Determine the (x, y) coordinate at the center of the cell enclosing the given text.  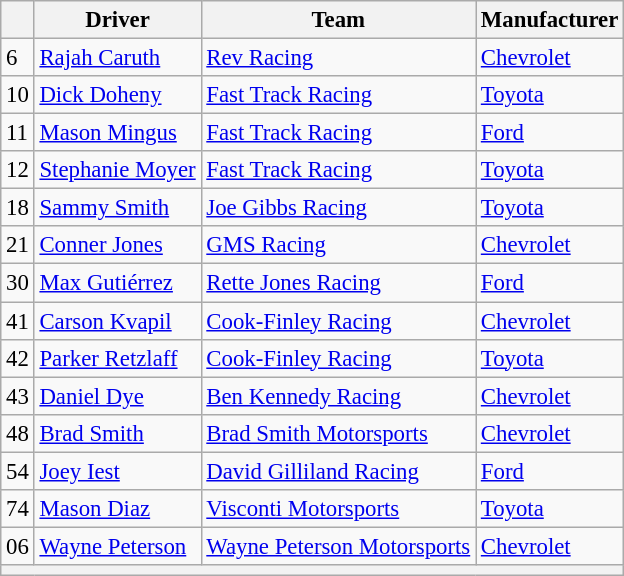
Max Gutiérrez (118, 283)
Rajah Caruth (118, 58)
Joe Gibbs Racing (338, 208)
06 (18, 546)
12 (18, 170)
Sammy Smith (118, 208)
Brad Smith (118, 433)
43 (18, 396)
Carson Kvapil (118, 321)
Manufacturer (550, 20)
Mason Mingus (118, 133)
Stephanie Moyer (118, 170)
21 (18, 245)
Driver (118, 20)
74 (18, 509)
42 (18, 358)
6 (18, 58)
11 (18, 133)
Conner Jones (118, 245)
GMS Racing (338, 245)
54 (18, 471)
10 (18, 95)
Joey Iest (118, 471)
Daniel Dye (118, 396)
41 (18, 321)
David Gilliland Racing (338, 471)
Rev Racing (338, 58)
Ben Kennedy Racing (338, 396)
Team (338, 20)
Parker Retzlaff (118, 358)
18 (18, 208)
Mason Diaz (118, 509)
Visconti Motorsports (338, 509)
48 (18, 433)
Brad Smith Motorsports (338, 433)
30 (18, 283)
Wayne Peterson Motorsports (338, 546)
Rette Jones Racing (338, 283)
Wayne Peterson (118, 546)
Dick Doheny (118, 95)
